Locate the cell with the specified text and output its [X, Y] center coordinate. 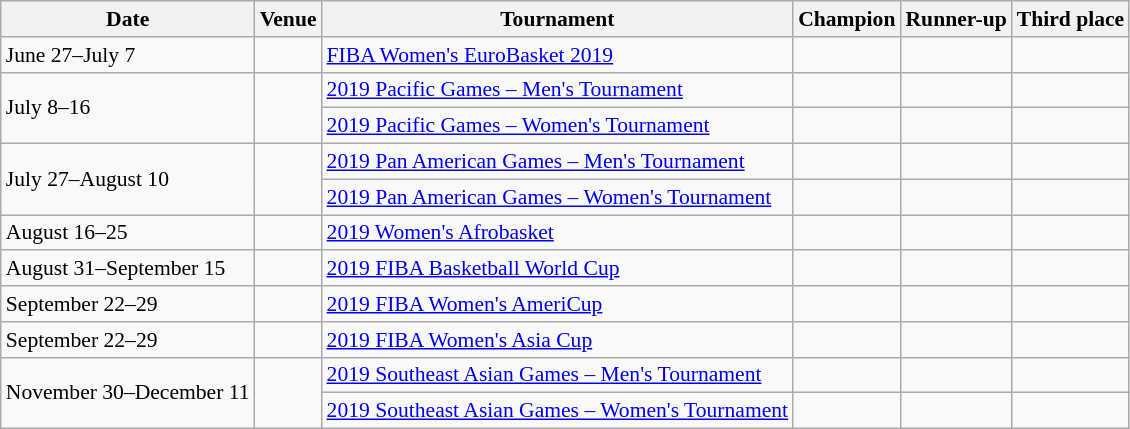
2019 Pan American Games – Women's Tournament [558, 197]
2019 Pacific Games – Women's Tournament [558, 126]
Venue [288, 19]
Third place [1070, 19]
2019 Pan American Games – Men's Tournament [558, 162]
2019 Women's Afrobasket [558, 233]
Date [128, 19]
2019 FIBA Basketball World Cup [558, 269]
June 27–July 7 [128, 55]
July 8–16 [128, 108]
August 16–25 [128, 233]
2019 FIBA Women's Asia Cup [558, 340]
2019 FIBA Women's AmeriCup [558, 304]
2019 Southeast Asian Games – Women's Tournament [558, 411]
July 27–August 10 [128, 180]
2019 Southeast Asian Games – Men's Tournament [558, 375]
Champion [846, 19]
Tournament [558, 19]
2019 Pacific Games – Men's Tournament [558, 90]
FIBA Women's EuroBasket 2019 [558, 55]
November 30–December 11 [128, 392]
August 31–September 15 [128, 269]
Runner-up [956, 19]
